Output the (X, Y) coordinate of the center of the cell containing the given text.  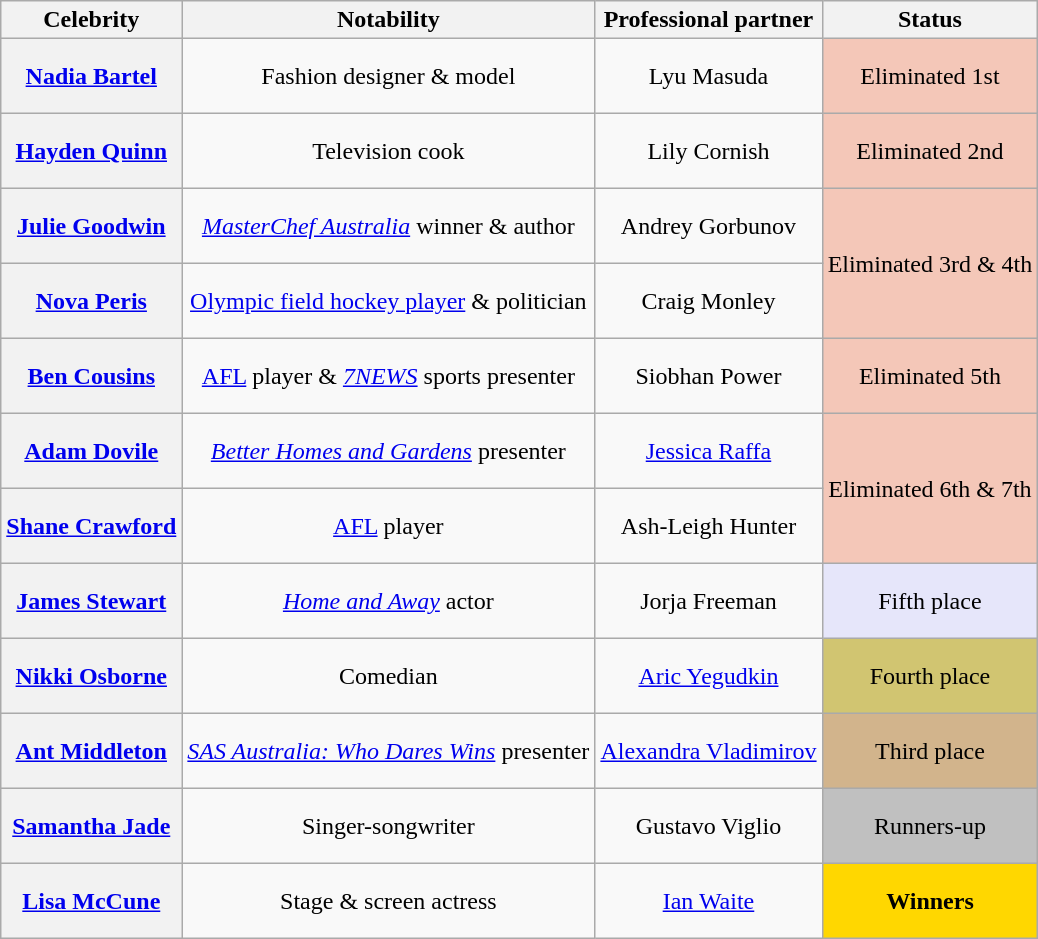
Lily Cornish (708, 152)
Samantha Jade (92, 826)
Lyu Masuda (708, 76)
Ash-Leigh Hunter (708, 526)
Eliminated 3rd & 4th (930, 264)
Home and Away actor (388, 602)
Ant Middleton (92, 752)
Eliminated 6th & 7th (930, 489)
Adam Dovile (92, 452)
Eliminated 1st (930, 76)
Winners (930, 902)
Craig Monley (708, 302)
Ben Cousins (92, 376)
AFL player (388, 526)
Nova Peris (92, 302)
Professional partner (708, 20)
Better Homes and Gardens presenter (388, 452)
Aric Yegudkin (708, 676)
Third place (930, 752)
Nadia Bartel (92, 76)
Lisa McCune (92, 902)
Hayden Quinn (92, 152)
Olympic field hockey player & politician (388, 302)
Shane Crawford (92, 526)
MasterChef Australia winner & author (388, 226)
Julie Goodwin (92, 226)
Eliminated 2nd (930, 152)
Singer-songwriter (388, 826)
Jorja Freeman (708, 602)
Alexandra Vladimirov (708, 752)
Notability (388, 20)
Fashion designer & model (388, 76)
Runners-up (930, 826)
Television cook (388, 152)
James Stewart (92, 602)
Celebrity (92, 20)
Andrey Gorbunov (708, 226)
SAS Australia: Who Dares Wins presenter (388, 752)
Fourth place (930, 676)
Stage & screen actress (388, 902)
Ian Waite (708, 902)
Fifth place (930, 602)
AFL player & 7NEWS sports presenter (388, 376)
Siobhan Power (708, 376)
Eliminated 5th (930, 376)
Comedian (388, 676)
Gustavo Viglio (708, 826)
Nikki Osborne (92, 676)
Status (930, 20)
Jessica Raffa (708, 452)
